Extract the [X, Y] coordinate from the center of the cell holding the provided text.  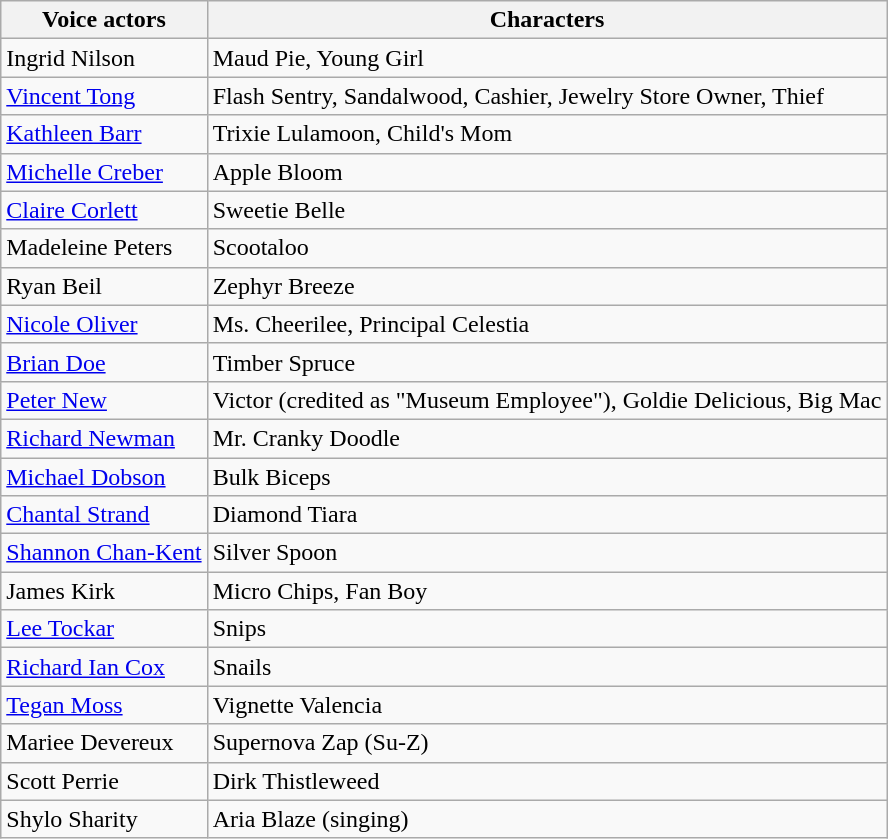
Richard Ian Cox [104, 667]
Michelle Creber [104, 172]
Aria Blaze (singing) [547, 819]
Timber Spruce [547, 362]
Supernova Zap (Su-Z) [547, 743]
Victor (credited as "Museum Employee"), Goldie Delicious, Big Mac [547, 400]
Snips [547, 629]
Bulk Biceps [547, 477]
Richard Newman [104, 438]
Snails [547, 667]
Trixie Lulamoon, Child's Mom [547, 134]
Characters [547, 20]
Apple Bloom [547, 172]
Brian Doe [104, 362]
Scootaloo [547, 248]
Mariee Devereux [104, 743]
Shannon Chan-Kent [104, 553]
Vincent Tong [104, 96]
Scott Perrie [104, 781]
Kathleen Barr [104, 134]
Zephyr Breeze [547, 286]
Sweetie Belle [547, 210]
Peter New [104, 400]
Ms. Cheerilee, Principal Celestia [547, 324]
Voice actors [104, 20]
Shylo Sharity [104, 819]
Tegan Moss [104, 705]
Dirk Thistleweed [547, 781]
Micro Chips, Fan Boy [547, 591]
Vignette Valencia [547, 705]
Ryan Beil [104, 286]
Maud Pie, Young Girl [547, 58]
Claire Corlett [104, 210]
Madeleine Peters [104, 248]
Lee Tockar [104, 629]
Mr. Cranky Doodle [547, 438]
Nicole Oliver [104, 324]
Ingrid Nilson [104, 58]
Silver Spoon [547, 553]
Michael Dobson [104, 477]
Diamond Tiara [547, 515]
James Kirk [104, 591]
Chantal Strand [104, 515]
Flash Sentry, Sandalwood, Cashier, Jewelry Store Owner, Thief [547, 96]
